Pinpoint the cell where the given text exists, returning its [X, Y] midpoint coordinate. 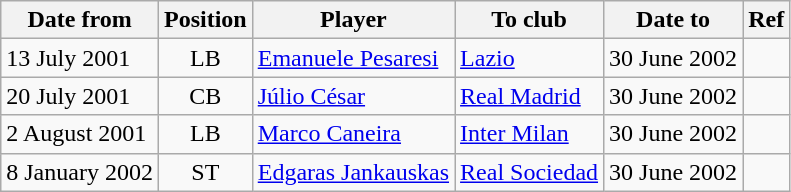
Júlio César [353, 96]
Real Madrid [530, 96]
Position [205, 20]
Edgaras Jankauskas [353, 172]
Inter Milan [530, 134]
Marco Caneira [353, 134]
Emanuele Pesaresi [353, 58]
8 January 2002 [80, 172]
Real Sociedad [530, 172]
CB [205, 96]
Player [353, 20]
ST [205, 172]
2 August 2001 [80, 134]
Ref [766, 20]
To club [530, 20]
20 July 2001 [80, 96]
Lazio [530, 58]
13 July 2001 [80, 58]
Date to [674, 20]
Date from [80, 20]
